From the cell containing the given text, extract its center point as (X, Y) coordinate. 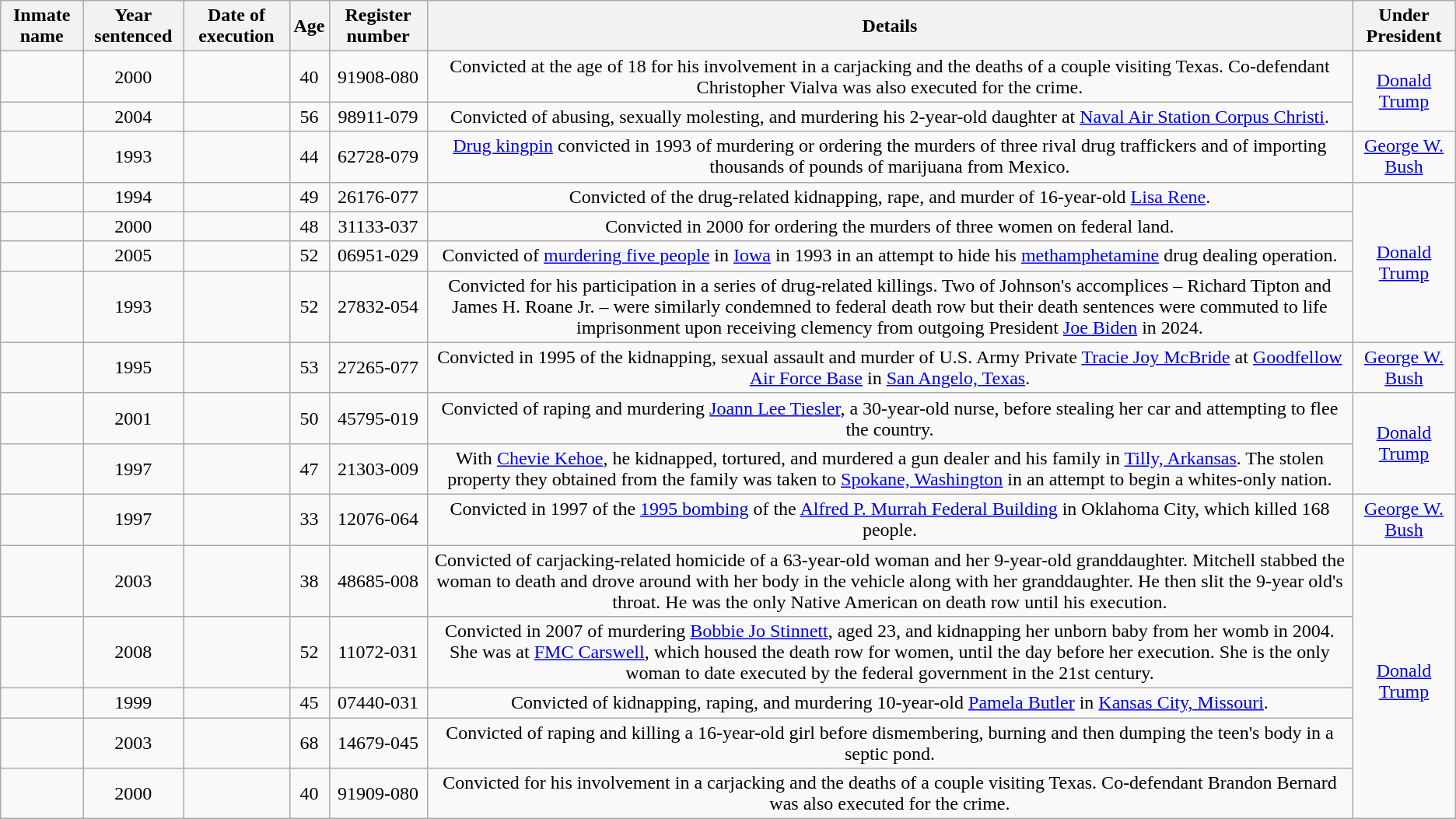
45 (310, 703)
Inmate name (42, 26)
45795-019 (378, 418)
1995 (134, 367)
27265-077 (378, 367)
1994 (134, 197)
33 (310, 520)
2008 (134, 653)
44 (310, 157)
48685-008 (378, 580)
Convicted in 2000 for ordering the murders of three women on federal land. (890, 226)
Convicted of murdering five people in Iowa in 1993 in an attempt to hide his methamphetamine drug dealing operation. (890, 256)
Convicted of abusing, sexually molesting, and murdering his 2-year-old daughter at Naval Air Station Corpus Christi. (890, 117)
2001 (134, 418)
Under President (1404, 26)
Convicted of raping and killing a 16-year-old girl before dismembering, burning and then dumping the teen's body in a septic pond. (890, 744)
21303-009 (378, 468)
Year sentenced (134, 26)
91909-080 (378, 793)
2005 (134, 256)
Convicted of the drug-related kidnapping, rape, and murder of 16-year-old Lisa Rene. (890, 197)
31133-037 (378, 226)
Date of execution (236, 26)
14679-045 (378, 744)
50 (310, 418)
68 (310, 744)
56 (310, 117)
26176-077 (378, 197)
49 (310, 197)
Age (310, 26)
2004 (134, 117)
Details (890, 26)
11072-031 (378, 653)
Convicted in 1997 of the 1995 bombing of the Alfred P. Murrah Federal Building in Oklahoma City, which killed 168 people. (890, 520)
48 (310, 226)
Convicted of raping and murdering Joann Lee Tiesler, a 30-year-old nurse, before stealing her car and attempting to flee the country. (890, 418)
38 (310, 580)
27832-054 (378, 306)
62728-079 (378, 157)
91908-080 (378, 76)
06951-029 (378, 256)
1999 (134, 703)
07440-031 (378, 703)
98911-079 (378, 117)
Convicted of kidnapping, raping, and murdering 10-year-old Pamela Butler in Kansas City, Missouri. (890, 703)
Register number (378, 26)
53 (310, 367)
47 (310, 468)
12076-064 (378, 520)
